Locate the cell with the specified text and output its [x, y] center coordinate. 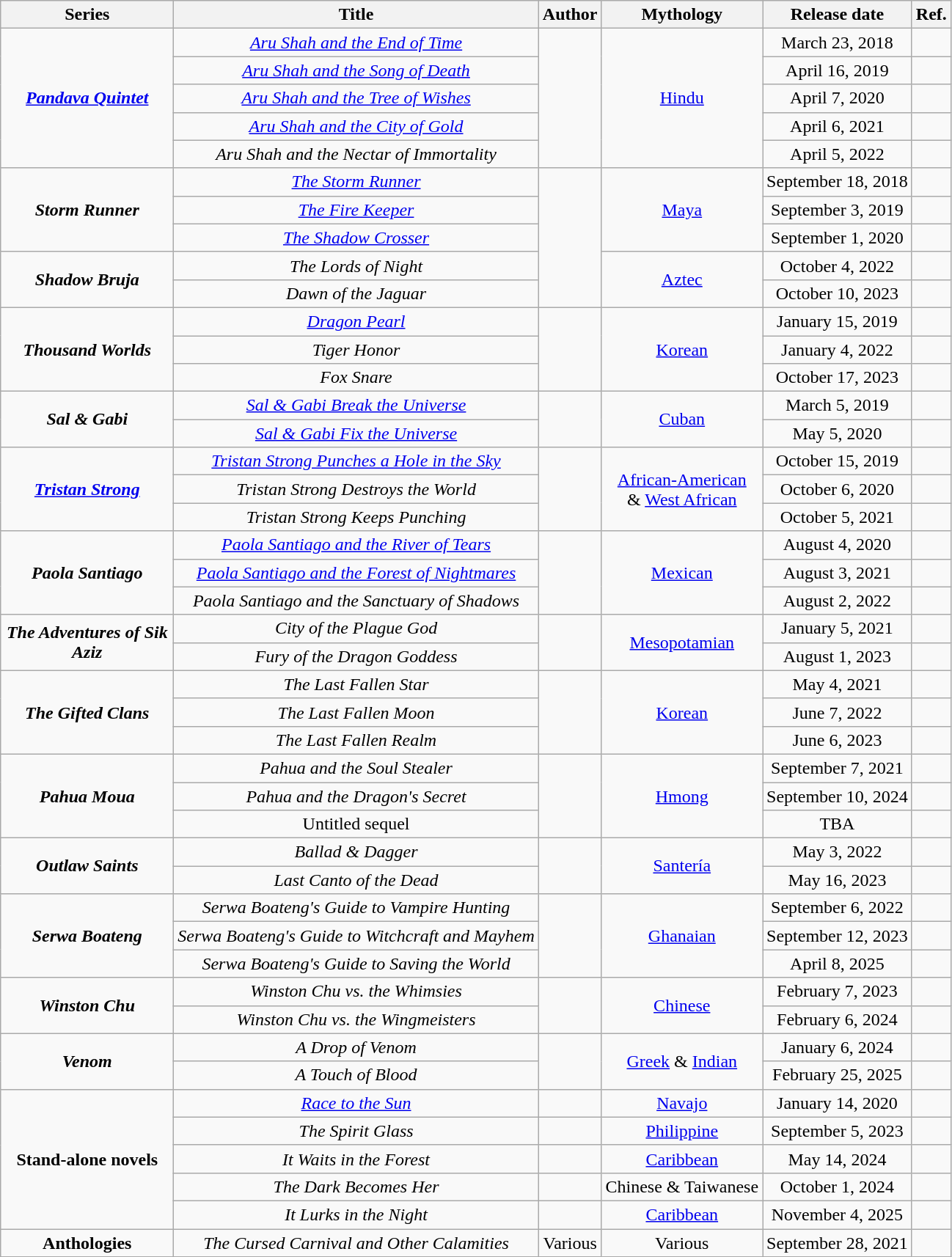
Pahua and the Soul Stealer [356, 768]
Greek & Indian [682, 1061]
African-American & West African [682, 489]
Mythology [682, 15]
The Storm Runner [356, 182]
Outlaw Saints [87, 866]
October 6, 2020 [838, 489]
A Touch of Blood [356, 1075]
Sal & Gabi Fix the Universe [356, 433]
Aru Shah and the Song of Death [356, 70]
October 15, 2019 [838, 461]
March 5, 2019 [838, 406]
Untitled sequel [356, 824]
September 5, 2023 [838, 1131]
Release date [838, 15]
Fury of the Dragon Goddess [356, 656]
The Dark Becomes Her [356, 1187]
May 3, 2022 [838, 852]
January 14, 2020 [838, 1103]
September 1, 2020 [838, 238]
Mexican [682, 573]
Aru Shah and the End of Time [356, 43]
The Last Fallen Realm [356, 740]
January 5, 2021 [838, 628]
February 6, 2024 [838, 1019]
Title [356, 15]
March 23, 2018 [838, 43]
Pahua and the Dragon's Secret [356, 796]
April 16, 2019 [838, 70]
The Lords of Night [356, 265]
It Lurks in the Night [356, 1214]
Aru Shah and the City of Gold [356, 126]
April 7, 2020 [838, 98]
Series [87, 15]
Sal & Gabi [87, 419]
City of the Plague God [356, 628]
September 6, 2022 [838, 908]
May 14, 2024 [838, 1159]
The Last Fallen Star [356, 684]
Anthologies [87, 1243]
Last Canto of the Dead [356, 880]
Pandava Quintet [87, 98]
September 12, 2023 [838, 936]
Chinese & Taiwanese [682, 1187]
It Waits in the Forest [356, 1159]
September 18, 2018 [838, 182]
May 5, 2020 [838, 433]
Mesopotamian [682, 642]
Tristan Strong Punches a Hole in the Sky [356, 461]
Serwa Boateng [87, 936]
January 4, 2022 [838, 350]
Ghanaian [682, 936]
Thousand Worlds [87, 349]
Pahua Moua [87, 796]
Sal & Gabi Break the Universe [356, 406]
A Drop of Venom [356, 1047]
Tristan Strong Destroys the World [356, 489]
November 4, 2025 [838, 1214]
Maya [682, 210]
The Shadow Crosser [356, 238]
August 3, 2021 [838, 573]
April 6, 2021 [838, 126]
May 4, 2021 [838, 684]
The Fire Keeper [356, 210]
Author [570, 15]
Chinese [682, 1005]
Cuban [682, 419]
Aru Shah and the Nectar of Immortality [356, 154]
Tiger Honor [356, 350]
Serwa Boateng's Guide to Witchcraft and Mayhem [356, 936]
Santería [682, 866]
August 4, 2020 [838, 545]
January 15, 2019 [838, 321]
Paola Santiago and the Forest of Nightmares [356, 573]
April 5, 2022 [838, 154]
October 5, 2021 [838, 517]
June 6, 2023 [838, 740]
Paola Santiago and the Sanctuary of Shadows [356, 601]
The Last Fallen Moon [356, 712]
TBA [838, 824]
The Spirit Glass [356, 1131]
Serwa Boateng's Guide to Saving the World [356, 964]
Winston Chu [87, 1005]
August 2, 2022 [838, 601]
October 1, 2024 [838, 1187]
April 8, 2025 [838, 964]
Paola Santiago [87, 573]
October 4, 2022 [838, 265]
Dawn of the Jaguar [356, 293]
Aztec [682, 279]
September 10, 2024 [838, 796]
Storm Runner [87, 210]
Race to the Sun [356, 1103]
Ballad & Dagger [356, 852]
The Gifted Clans [87, 712]
Navajo [682, 1103]
Hmong [682, 796]
September 7, 2021 [838, 768]
The Adventures of Sik Aziz [87, 642]
February 25, 2025 [838, 1075]
Tristan Strong [87, 489]
Venom [87, 1061]
Tristan Strong Keeps Punching [356, 517]
Winston Chu vs. the Whimsies [356, 992]
Shadow Bruja [87, 279]
Aru Shah and the Tree of Wishes [356, 98]
September 28, 2021 [838, 1243]
October 17, 2023 [838, 378]
Winston Chu vs. the Wingmeisters [356, 1019]
Ref. [931, 15]
January 6, 2024 [838, 1047]
Paola Santiago and the River of Tears [356, 545]
Serwa Boateng's Guide to Vampire Hunting [356, 908]
Philippine [682, 1131]
June 7, 2022 [838, 712]
October 10, 2023 [838, 293]
Dragon Pearl [356, 321]
September 3, 2019 [838, 210]
August 1, 2023 [838, 656]
Fox Snare [356, 378]
Stand-alone novels [87, 1159]
The Cursed Carnival and Other Calamities [356, 1243]
Hindu [682, 98]
February 7, 2023 [838, 992]
May 16, 2023 [838, 880]
